Search for the cell housing the specified text and yield its (X, Y) center coordinate. 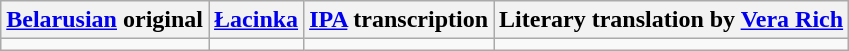
Literary translation by Vera Rich (672, 20)
Łacinka (256, 20)
IPA transcription (399, 20)
Belarusian original (105, 20)
